Search for the cell housing the specified text and yield its (x, y) center coordinate. 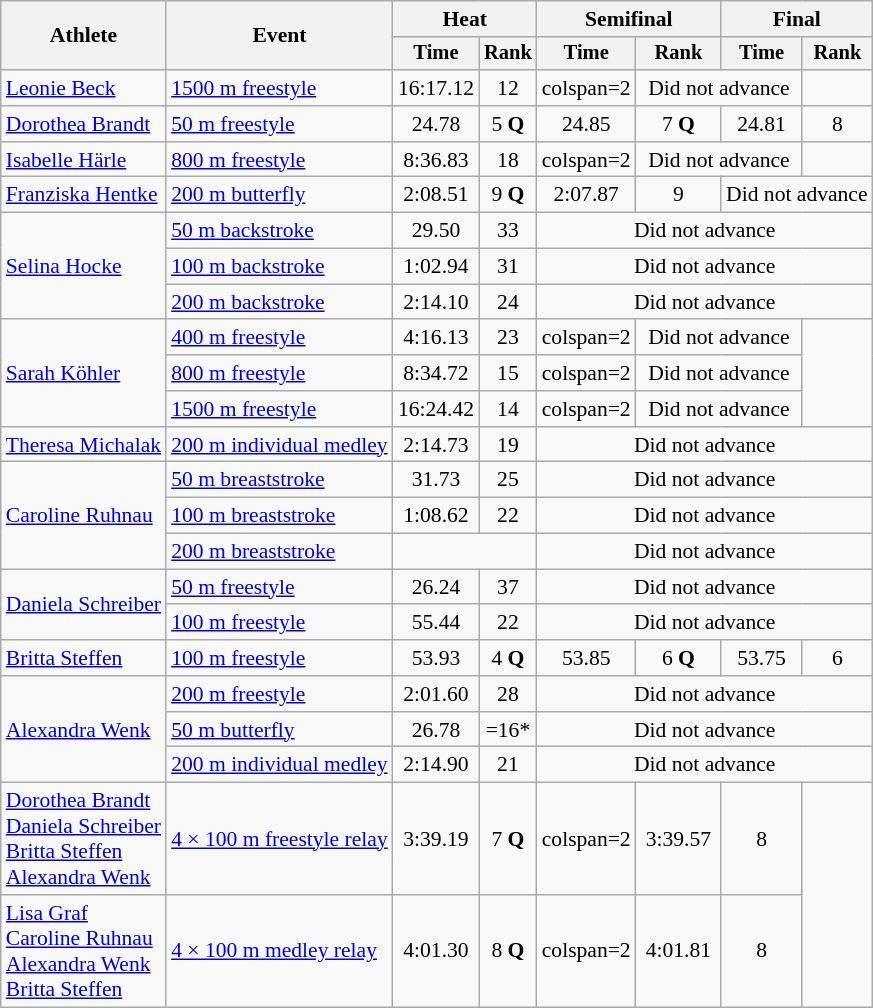
1:08.62 (436, 516)
5 Q (508, 124)
Caroline Ruhnau (84, 516)
24.81 (762, 124)
6 (837, 658)
Lisa GrafCaroline RuhnauAlexandra WenkBritta Steffen (84, 951)
4:01.81 (678, 951)
18 (508, 160)
28 (508, 694)
2:14.90 (436, 765)
12 (508, 88)
Isabelle Härle (84, 160)
50 m backstroke (280, 231)
200 m breaststroke (280, 552)
16:17.12 (436, 88)
16:24.42 (436, 409)
4 × 100 m freestyle relay (280, 839)
24 (508, 302)
23 (508, 338)
Leonie Beck (84, 88)
8:36.83 (436, 160)
9 Q (508, 195)
9 (678, 195)
33 (508, 231)
4 × 100 m medley relay (280, 951)
2:14.73 (436, 445)
31 (508, 267)
37 (508, 587)
Theresa Michalak (84, 445)
Selina Hocke (84, 266)
Athlete (84, 36)
Dorothea BrandtDaniela SchreiberBritta SteffenAlexandra Wenk (84, 839)
Event (280, 36)
400 m freestyle (280, 338)
55.44 (436, 623)
200 m backstroke (280, 302)
Heat (465, 19)
24.78 (436, 124)
100 m breaststroke (280, 516)
Dorothea Brandt (84, 124)
21 (508, 765)
50 m butterfly (280, 730)
4:16.13 (436, 338)
53.93 (436, 658)
1:02.94 (436, 267)
200 m butterfly (280, 195)
Final (797, 19)
2:01.60 (436, 694)
6 Q (678, 658)
4:01.30 (436, 951)
Sarah Köhler (84, 374)
2:07.87 (586, 195)
50 m breaststroke (280, 480)
25 (508, 480)
2:08.51 (436, 195)
3:39.57 (678, 839)
Alexandra Wenk (84, 730)
Semifinal (629, 19)
8:34.72 (436, 373)
Britta Steffen (84, 658)
14 (508, 409)
26.24 (436, 587)
200 m freestyle (280, 694)
8 Q (508, 951)
31.73 (436, 480)
24.85 (586, 124)
15 (508, 373)
53.75 (762, 658)
53.85 (586, 658)
4 Q (508, 658)
26.78 (436, 730)
100 m backstroke (280, 267)
=16* (508, 730)
Daniela Schreiber (84, 604)
19 (508, 445)
Franziska Hentke (84, 195)
29.50 (436, 231)
2:14.10 (436, 302)
3:39.19 (436, 839)
